Locate the cell with the specified text and output its (x, y) center coordinate. 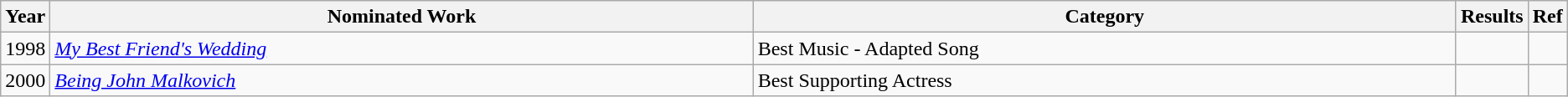
1998 (25, 48)
2000 (25, 80)
Ref (1548, 17)
My Best Friend's Wedding (402, 48)
Best Music - Adapted Song (1104, 48)
Best Supporting Actress (1104, 80)
Nominated Work (402, 17)
Results (1492, 17)
Year (25, 17)
Category (1104, 17)
Being John Malkovich (402, 80)
